Pinpoint the cell where the given text exists, returning its [X, Y] midpoint coordinate. 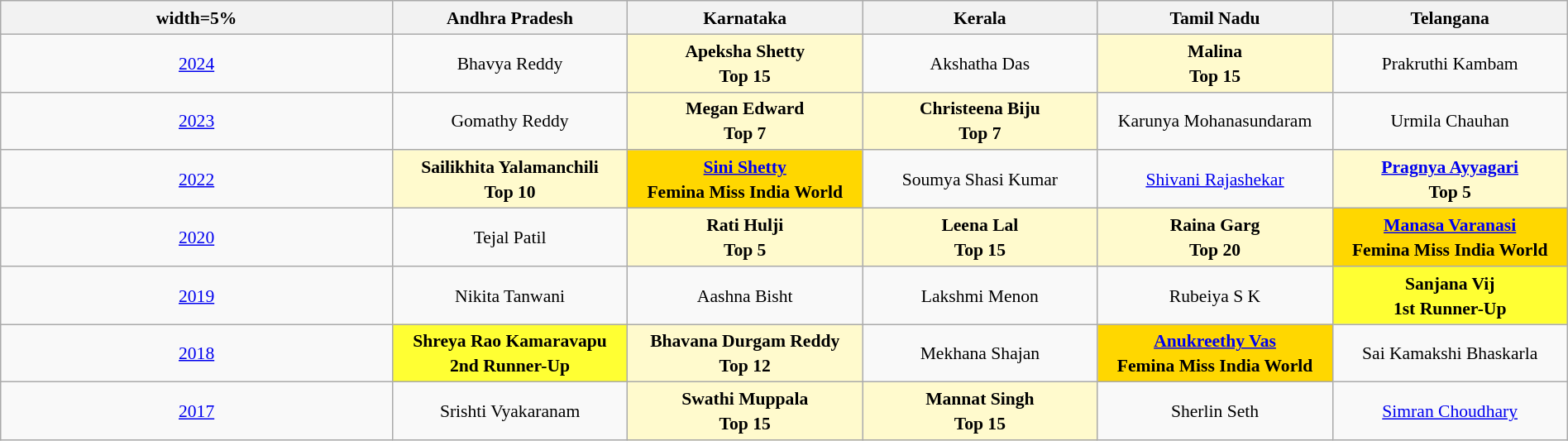
2020 [197, 237]
Swathi MuppalaTop 15 [745, 411]
Apeksha ShettyTop 15 [745, 63]
Sai Kamakshi Bhaskarla [1450, 353]
Leena LalTop 15 [980, 237]
Shivani Rajashekar [1215, 180]
Kerala [980, 17]
Soumya Shasi Kumar [980, 180]
Rati HuljiTop 5 [745, 237]
Tejal Patil [509, 237]
Manasa VaranasiFemina Miss India World [1450, 237]
Bhavya Reddy [509, 63]
2023 [197, 121]
Urmila Chauhan [1450, 121]
Raina GargTop 20 [1215, 237]
Sini ShettyFemina Miss India World [745, 180]
Srishti Vyakaranam [509, 411]
2019 [197, 295]
Karnataka [745, 17]
Sanjana Vij1st Runner-Up [1450, 295]
Andhra Pradesh [509, 17]
Sherlin Seth [1215, 411]
Prakruthi Kambam [1450, 63]
Mannat SinghTop 15 [980, 411]
MalinaTop 15 [1215, 63]
2022 [197, 180]
Aashna Bisht [745, 295]
Megan EdwardTop 7 [745, 121]
Simran Choudhary [1450, 411]
Karunya Mohanasundaram [1215, 121]
Lakshmi Menon [980, 295]
Telangana [1450, 17]
Shreya Rao Kamaravapu2nd Runner-Up [509, 353]
Sailikhita YalamanchiliTop 10 [509, 180]
Pragnya AyyagariTop 5 [1450, 180]
Tamil Nadu [1215, 17]
Nikita Tanwani [509, 295]
Bhavana Durgam ReddyTop 12 [745, 353]
Anukreethy VasFemina Miss India World [1215, 353]
2017 [197, 411]
width=5% [197, 17]
Rubeiya S K [1215, 295]
2018 [197, 353]
Christeena BijuTop 7 [980, 121]
Akshatha Das [980, 63]
Mekhana Shajan [980, 353]
Gomathy Reddy [509, 121]
2024 [197, 63]
